Capture the cell that displays the provided text and extract its (X, Y) central coordinate. 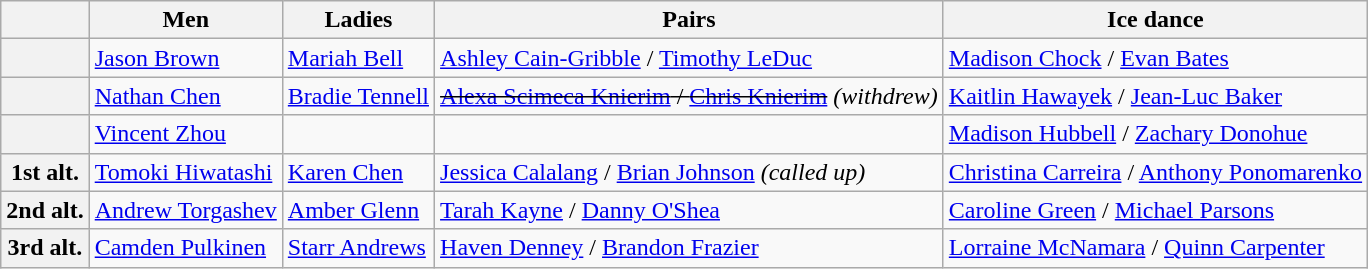
Christina Carreira / Anthony Ponomarenko (1155, 172)
Pairs (690, 20)
Vincent Zhou (186, 134)
Karen Chen (358, 172)
Jessica Calalang / Brian Johnson (called up) (690, 172)
Mariah Bell (358, 58)
Lorraine McNamara / Quinn Carpenter (1155, 248)
1st alt. (45, 172)
Kaitlin Hawayek / Jean-Luc Baker (1155, 96)
Caroline Green / Michael Parsons (1155, 210)
Tomoki Hiwatashi (186, 172)
Bradie Tennell (358, 96)
Ladies (358, 20)
Amber Glenn (358, 210)
Haven Denney / Brandon Frazier (690, 248)
Andrew Torgashev (186, 210)
Madison Chock / Evan Bates (1155, 58)
Nathan Chen (186, 96)
Alexa Scimeca Knierim / Chris Knierim (withdrew) (690, 96)
3rd alt. (45, 248)
Ice dance (1155, 20)
Jason Brown (186, 58)
2nd alt. (45, 210)
Ashley Cain-Gribble / Timothy LeDuc (690, 58)
Starr Andrews (358, 248)
Men (186, 20)
Tarah Kayne / Danny O'Shea (690, 210)
Camden Pulkinen (186, 248)
Madison Hubbell / Zachary Donohue (1155, 134)
